Return (x, y) of the center of cell containing provided text 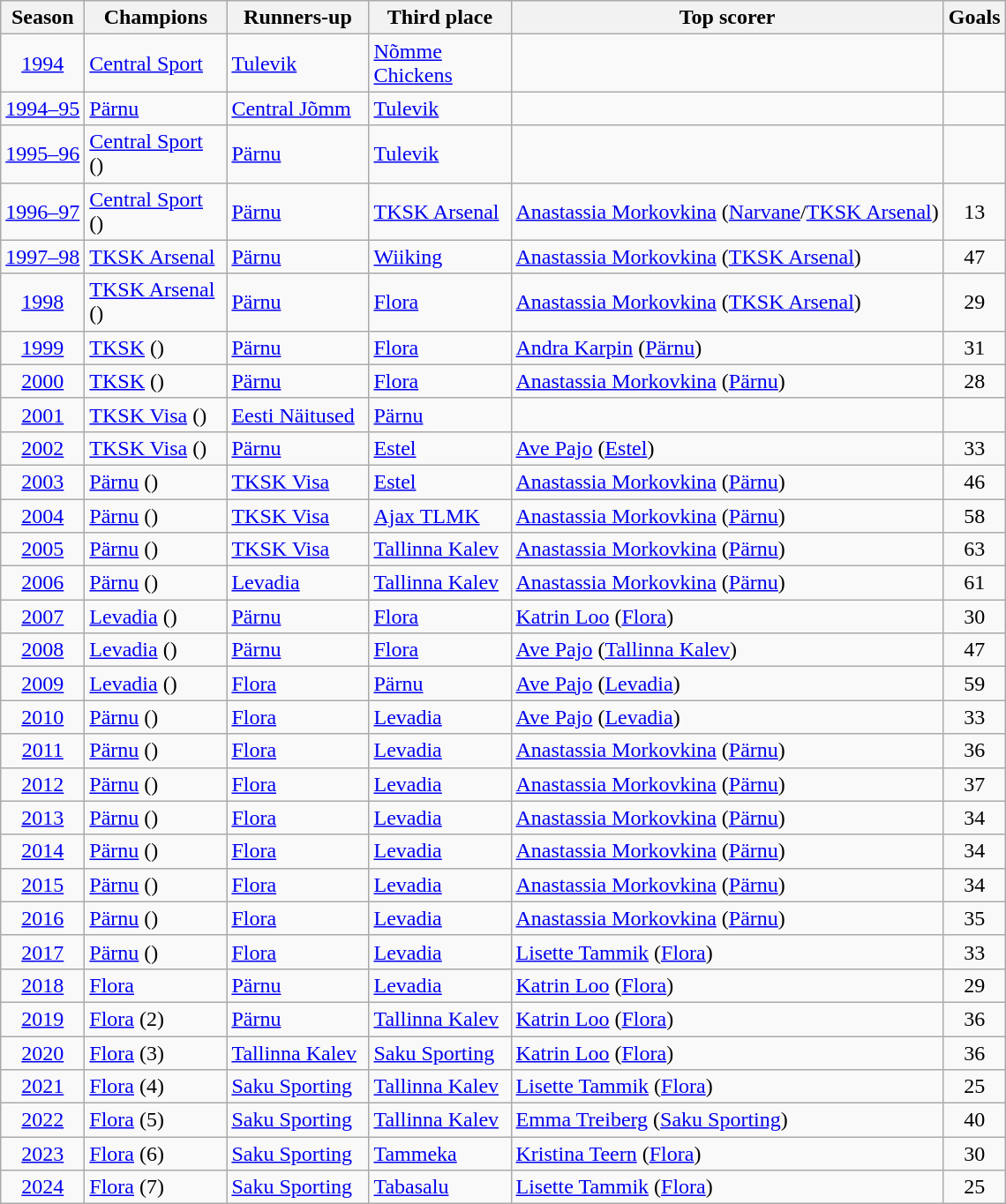
2010 (42, 717)
2008 (42, 650)
2011 (42, 751)
1995–96 (42, 153)
Ajax TLMK (439, 516)
Flora (5) (155, 1120)
37 (974, 784)
TKSK Arsenal () (155, 302)
2004 (42, 516)
Flora (3) (155, 1052)
Kristina Teern (Flora) (727, 1154)
2001 (42, 415)
Emma Treiberg (Saku Sporting) (727, 1120)
2024 (42, 1187)
28 (974, 381)
46 (974, 482)
59 (974, 684)
61 (974, 583)
1999 (42, 348)
Tammeka (439, 1154)
1997–98 (42, 257)
2021 (42, 1087)
Flora (4) (155, 1087)
2006 (42, 583)
1996–97 (42, 212)
40 (974, 1120)
2007 (42, 617)
2017 (42, 952)
Central Sport (155, 64)
Flora (6) (155, 1154)
Eesti Näitused (298, 415)
2020 (42, 1052)
Andra Karpin (Pärnu) (727, 348)
2003 (42, 482)
Flora (2) (155, 1019)
Ave Pajo (Estel) (727, 448)
2019 (42, 1019)
Season (42, 18)
2022 (42, 1120)
Runners-up (298, 18)
2013 (42, 818)
Nõmme Chickens (439, 64)
2014 (42, 851)
63 (974, 550)
2023 (42, 1154)
2016 (42, 918)
Anastassia Morkovkina (Narvane/TKSK Arsenal) (727, 212)
2012 (42, 784)
Champions (155, 18)
35 (974, 918)
Central Jõmm (298, 108)
2009 (42, 684)
Flora (7) (155, 1187)
2002 (42, 448)
Third place (439, 18)
Wiiking (439, 257)
1998 (42, 302)
2018 (42, 985)
2000 (42, 381)
2005 (42, 550)
58 (974, 516)
Ave Pajo (Tallinna Kalev) (727, 650)
2015 (42, 885)
13 (974, 212)
Goals (974, 18)
1994 (42, 64)
Top scorer (727, 18)
Tabasalu (439, 1187)
1994–95 (42, 108)
31 (974, 348)
